Detect which cell encompasses the target text, then output its [x, y] center coordinate. 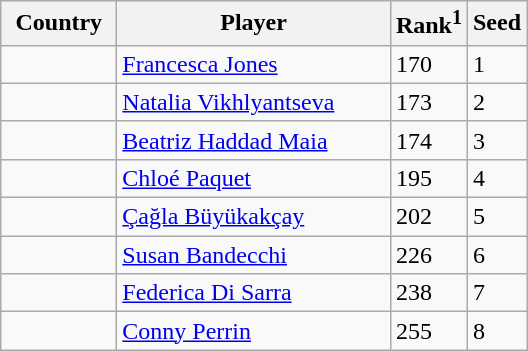
Beatriz Haddad Maia [254, 140]
238 [428, 293]
202 [428, 217]
Çağla Büyükakçay [254, 217]
5 [496, 217]
Francesca Jones [254, 64]
3 [496, 140]
7 [496, 293]
Country [59, 24]
255 [428, 331]
2 [496, 102]
226 [428, 255]
Natalia Vikhlyantseva [254, 102]
174 [428, 140]
Rank1 [428, 24]
195 [428, 178]
Susan Bandecchi [254, 255]
6 [496, 255]
Chloé Paquet [254, 178]
170 [428, 64]
1 [496, 64]
4 [496, 178]
173 [428, 102]
Player [254, 24]
Conny Perrin [254, 331]
Federica Di Sarra [254, 293]
8 [496, 331]
Seed [496, 24]
